Provide the [X, Y] coordinate of the cell's center where the given text is located.  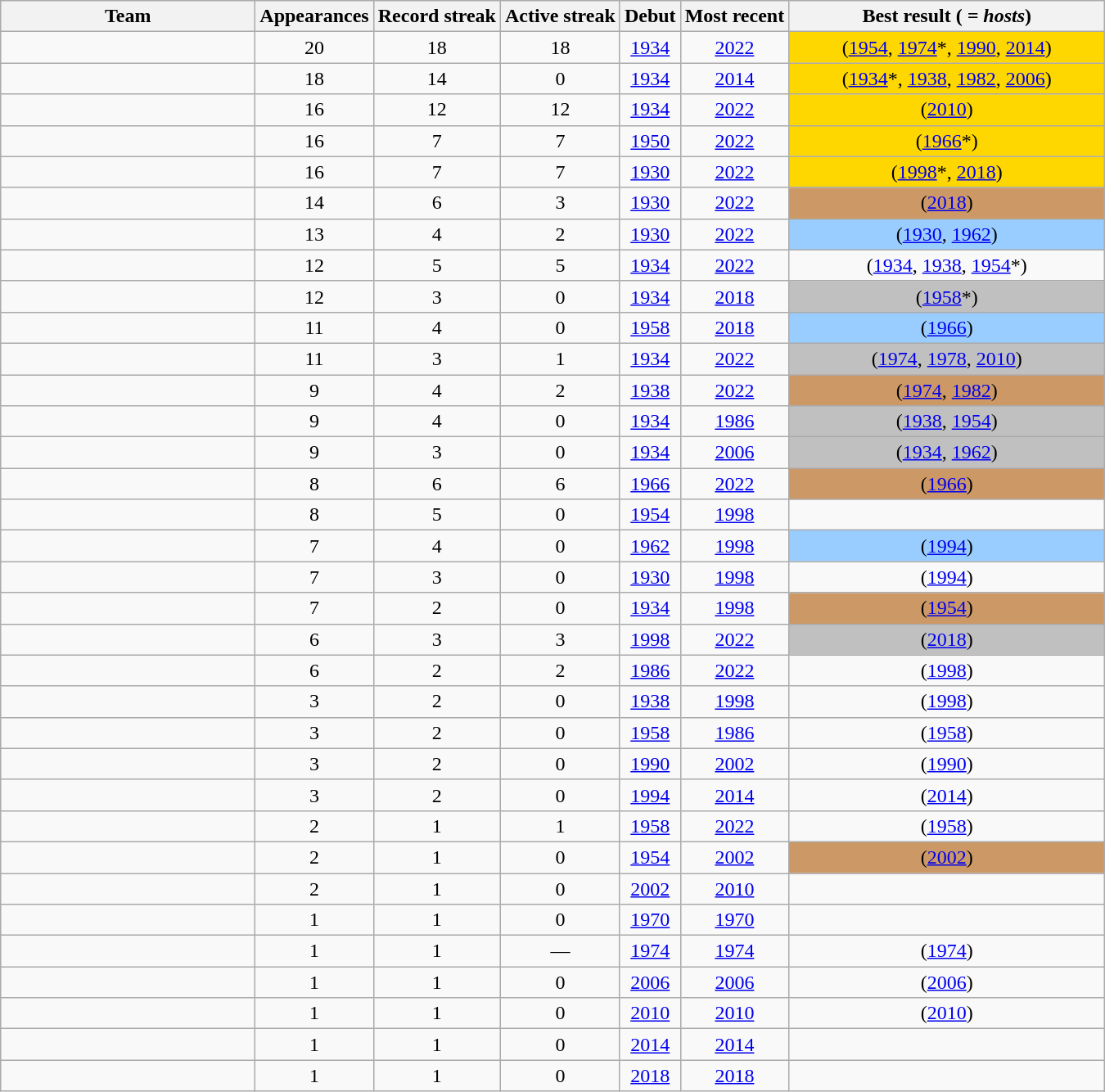
1990 [650, 764]
(2006) [947, 982]
(1974) [947, 951]
Team [128, 16]
1966 [650, 484]
Debut [650, 16]
(1934*, 1938, 1982, 2006) [947, 79]
(1998*, 2018) [947, 172]
(2014) [947, 795]
1962 [650, 546]
(1954) [947, 608]
Appearances [314, 16]
Active streak [560, 16]
(1934, 1938, 1954*) [947, 265]
(1930, 1962) [947, 234]
Most recent [735, 16]
(1966*) [947, 141]
Best result ( = hosts) [947, 16]
(1958*) [947, 296]
(1974, 1982) [947, 390]
1950 [650, 141]
— [560, 951]
(1990) [947, 764]
1994 [650, 795]
(1938, 1954) [947, 422]
(1954, 1974*, 1990, 2014) [947, 47]
20 [314, 47]
(1974, 1978, 2010) [947, 359]
Record streak [437, 16]
13 [314, 234]
(1934, 1962) [947, 453]
(2002) [947, 857]
